Return (X, Y) of the center of cell containing provided text 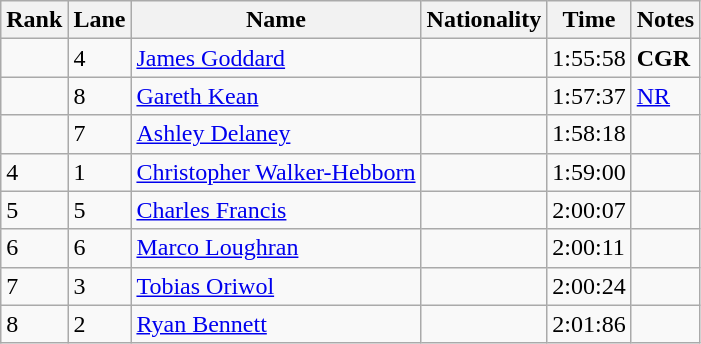
Time (589, 20)
2:00:07 (589, 210)
Ashley Delaney (276, 134)
Nationality (484, 20)
NR (665, 96)
2 (100, 324)
2:00:24 (589, 286)
1:59:00 (589, 172)
1:55:58 (589, 58)
1 (100, 172)
Charles Francis (276, 210)
Rank (34, 20)
Ryan Bennett (276, 324)
Christopher Walker-Hebborn (276, 172)
Tobias Oriwol (276, 286)
Marco Loughran (276, 248)
1:58:18 (589, 134)
James Goddard (276, 58)
Lane (100, 20)
CGR (665, 58)
1:57:37 (589, 96)
Name (276, 20)
2:00:11 (589, 248)
2:01:86 (589, 324)
3 (100, 286)
Notes (665, 20)
Gareth Kean (276, 96)
